From the cell containing the given text, extract its center point as (x, y) coordinate. 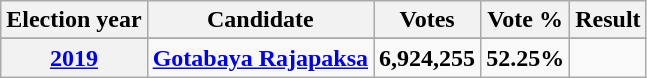
Vote % (526, 20)
2019 (74, 58)
6,924,255 (428, 58)
Gotabaya Rajapaksa (260, 58)
Votes (428, 20)
Result (608, 20)
52.25% (526, 58)
Candidate (260, 20)
Election year (74, 20)
